Scan for the cell matching the given text and deliver its [x, y] coordinate at center. 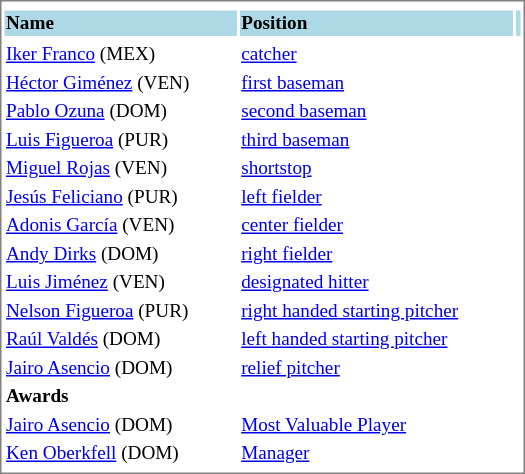
Raúl Valdés (DOM) [120, 340]
Adonis García (VEN) [120, 226]
Pablo Ozuna (DOM) [120, 112]
Name [120, 23]
Andy Dirks (DOM) [120, 255]
center fielder [377, 226]
Manager [377, 454]
first baseman [377, 83]
right handed starting pitcher [377, 311]
left handed starting pitcher [377, 340]
Most Valuable Player [377, 425]
Luis Jiménez (VEN) [120, 283]
Jesús Feliciano (PUR) [120, 197]
second baseman [377, 112]
Position [377, 23]
left fielder [377, 197]
Luis Figueroa (PUR) [120, 141]
designated hitter [377, 283]
shortstop [377, 169]
Nelson Figueroa (PUR) [120, 311]
Héctor Giménez (VEN) [120, 83]
right fielder [377, 255]
Iker Franco (MEX) [120, 55]
Miguel Rojas (VEN) [120, 169]
Ken Oberkfell (DOM) [120, 454]
relief pitcher [377, 369]
third baseman [377, 141]
Awards [120, 397]
catcher [377, 55]
